Output the (X, Y) coordinate of the center of the cell containing the given text.  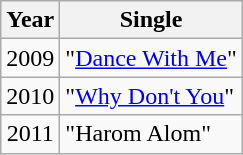
Year (30, 20)
"Dance With Me" (152, 58)
Single (152, 20)
"Why Don't You" (152, 96)
2009 (30, 58)
"Harom Alom" (152, 134)
2010 (30, 96)
2011 (30, 134)
